From the cell containing the given text, extract its center point as (X, Y) coordinate. 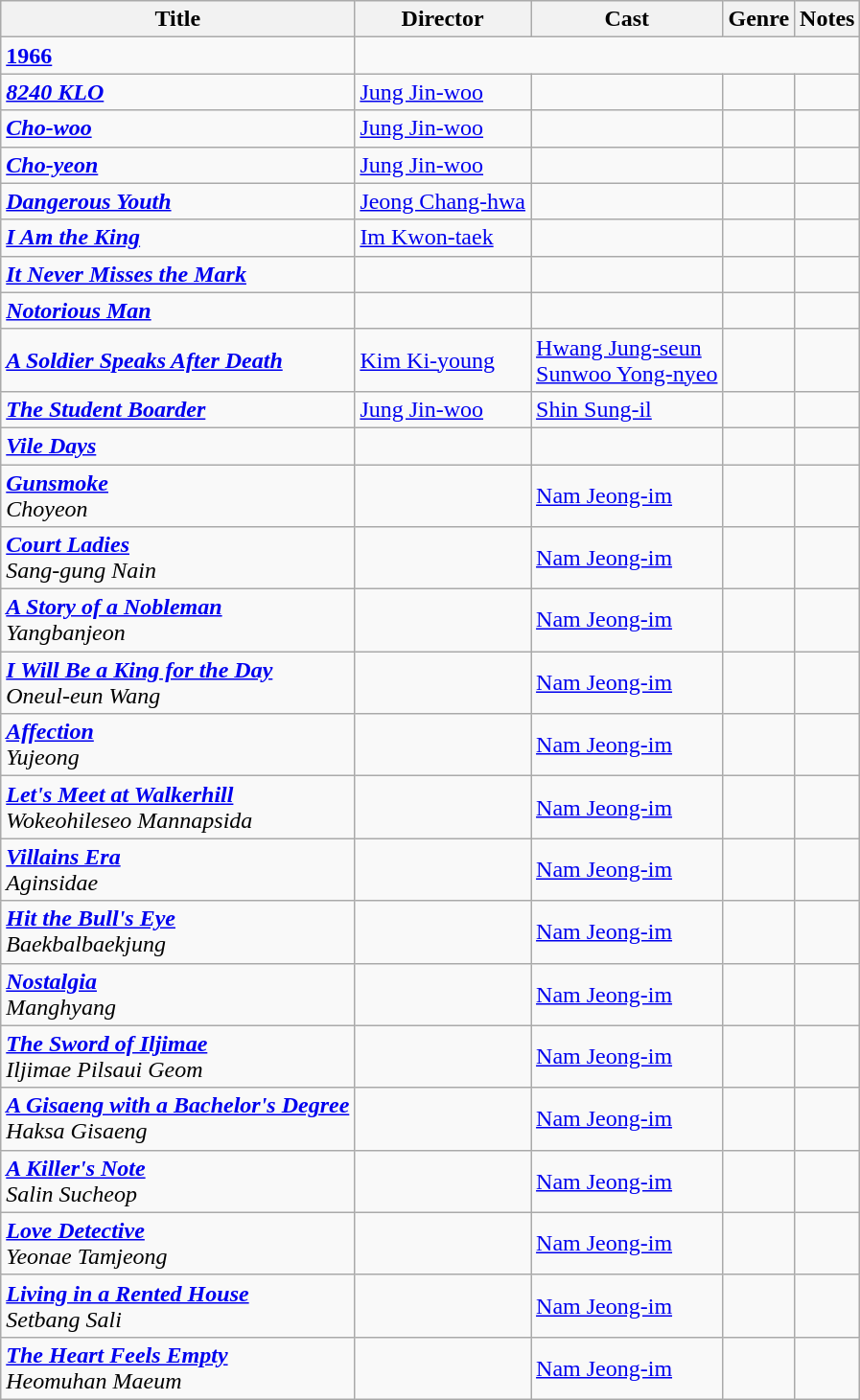
Hit the Bull's EyeBaekbalbaekjung (178, 931)
A Story of a NoblemanYangbanjeon (178, 621)
A Killer's NoteSalin Sucheop (178, 1181)
The Sword of IljimaeIljimae Pilsaui Geom (178, 1056)
Notorious Man (178, 310)
Love DetectiveYeonae Tamjeong (178, 1244)
The Heart Feels EmptyHeomuhan Maeum (178, 1368)
Jeong Chang-hwa (443, 201)
Director (443, 19)
Genre (759, 19)
The Student Boarder (178, 409)
GunsmokeChoyeon (178, 494)
1966 (178, 56)
Title (178, 19)
Living in a Rented HouseSetbang Sali (178, 1305)
I Will Be a King for the DayOneul-eun Wang (178, 682)
Cho-yeon (178, 165)
8240 KLO (178, 92)
Court LadiesSang-gung Nain (178, 558)
A Gisaeng with a Bachelor's DegreeHaksa Gisaeng (178, 1119)
NostalgiaManghyang (178, 995)
Kim Ki-young (443, 360)
Shin Sung-il (627, 409)
Notes (827, 19)
It Never Misses the Mark (178, 274)
Cho-woo (178, 128)
A Soldier Speaks After Death (178, 360)
Let's Meet at WalkerhillWokeohileseo Mannapsida (178, 807)
Cast (627, 19)
Villains EraAginsidae (178, 870)
Im Kwon-taek (443, 238)
I Am the King (178, 238)
Vile Days (178, 446)
AffectionYujeong (178, 746)
Hwang Jung-seunSunwoo Yong-nyeo (627, 360)
Dangerous Youth (178, 201)
